Determine the [x, y] coordinate at the center of the cell enclosing the given text.  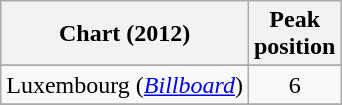
Luxembourg (Billboard) [125, 85]
6 [294, 85]
Chart (2012) [125, 34]
Peakposition [294, 34]
